Provide the [x, y] coordinate of the cell's center where the given text is located.  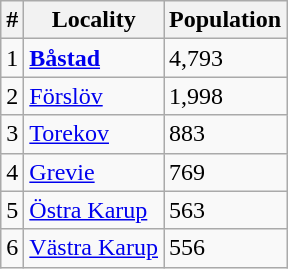
Grevie [94, 172]
1 [12, 58]
1,998 [226, 96]
Locality [94, 20]
Östra Karup [94, 210]
556 [226, 248]
# [12, 20]
3 [12, 134]
Västra Karup [94, 248]
6 [12, 248]
563 [226, 210]
Båstad [94, 58]
769 [226, 172]
Förslöv [94, 96]
Torekov [94, 134]
4,793 [226, 58]
Population [226, 20]
5 [12, 210]
883 [226, 134]
2 [12, 96]
4 [12, 172]
